Locate the cell with the specified text and output its [x, y] center coordinate. 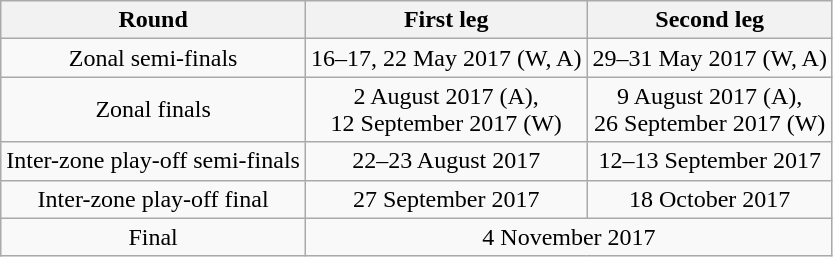
Zonal finals [154, 110]
Inter-zone play-off final [154, 199]
Second leg [710, 20]
9 August 2017 (A),26 September 2017 (W) [710, 110]
18 October 2017 [710, 199]
16–17, 22 May 2017 (W, A) [446, 58]
4 November 2017 [568, 237]
Final [154, 237]
Inter-zone play-off semi-finals [154, 161]
2 August 2017 (A),12 September 2017 (W) [446, 110]
12–13 September 2017 [710, 161]
Zonal semi-finals [154, 58]
22–23 August 2017 [446, 161]
27 September 2017 [446, 199]
First leg [446, 20]
29–31 May 2017 (W, A) [710, 58]
Round [154, 20]
